Extract the (X, Y) coordinate from the center of the cell holding the provided text.  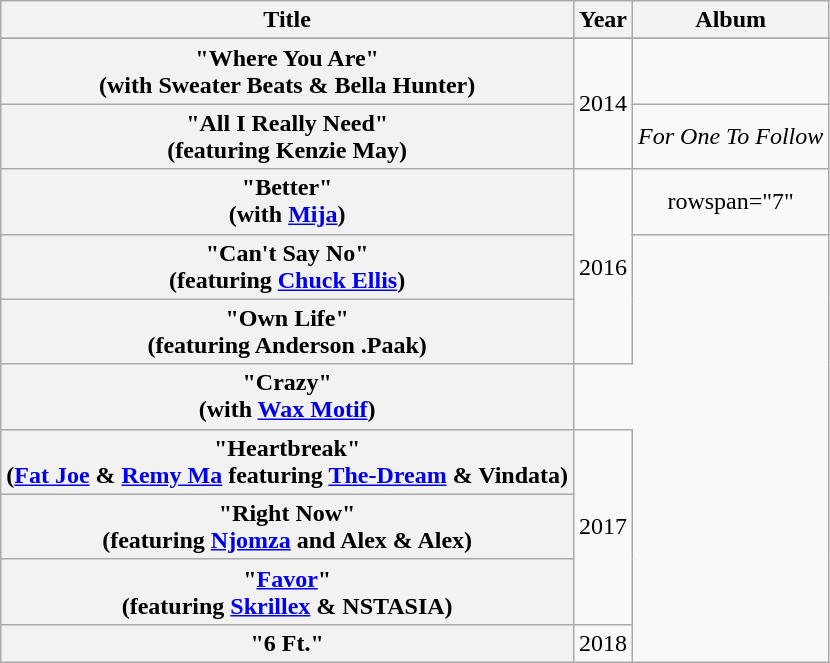
2016 (604, 266)
2017 (604, 526)
"6 Ft." (288, 643)
Year (604, 20)
Title (288, 20)
2018 (604, 643)
"Favor"(featuring Skrillex & NSTASIA) (288, 592)
"Crazy"(with Wax Motif) (288, 396)
"Can't Say No"(featuring Chuck Ellis) (288, 266)
2014 (604, 104)
Album (731, 20)
"Right Now"(featuring Njomza and Alex & Alex) (288, 526)
"Heartbreak"(Fat Joe & Remy Ma featuring The-Dream & Vindata) (288, 462)
"All I Really Need"(featuring Kenzie May) (288, 136)
"Own Life"(featuring Anderson .Paak) (288, 332)
rowspan="7" (731, 202)
For One To Follow (731, 136)
"Better"(with Mija) (288, 202)
"Where You Are"(with Sweater Beats & Bella Hunter) (288, 72)
